Find where the given text appears and provide that cell's center as (x, y) coordinate. 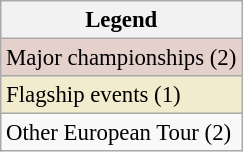
Major championships (2) (122, 58)
Other European Tour (2) (122, 133)
Legend (122, 20)
Flagship events (1) (122, 95)
